From the cell containing the given text, extract its center point as [x, y] coordinate. 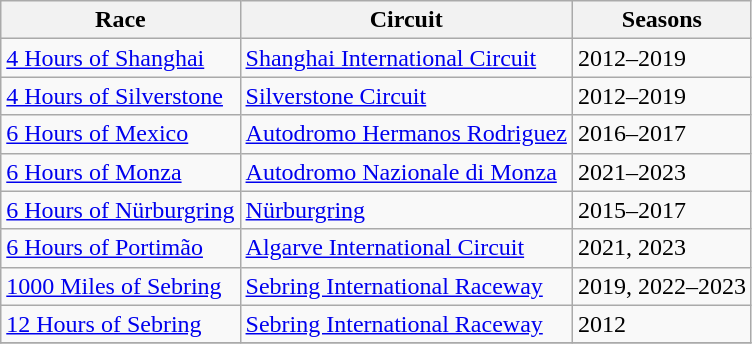
2019, 2022–2023 [662, 286]
12 Hours of Sebring [120, 324]
Silverstone Circuit [406, 96]
Autodromo Nazionale di Monza [406, 172]
6 Hours of Monza [120, 172]
6 Hours of Portimão [120, 248]
2016–2017 [662, 134]
6 Hours of Mexico [120, 134]
2021, 2023 [662, 248]
2021–2023 [662, 172]
Seasons [662, 20]
Circuit [406, 20]
4 Hours of Shanghai [120, 58]
6 Hours of Nürburgring [120, 210]
2012 [662, 324]
Shanghai International Circuit [406, 58]
Algarve International Circuit [406, 248]
Autodromo Hermanos Rodriguez [406, 134]
Nürburgring [406, 210]
4 Hours of Silverstone [120, 96]
Race [120, 20]
1000 Miles of Sebring [120, 286]
2015–2017 [662, 210]
